Extract the (x, y) coordinate from the center of the cell holding the provided text.  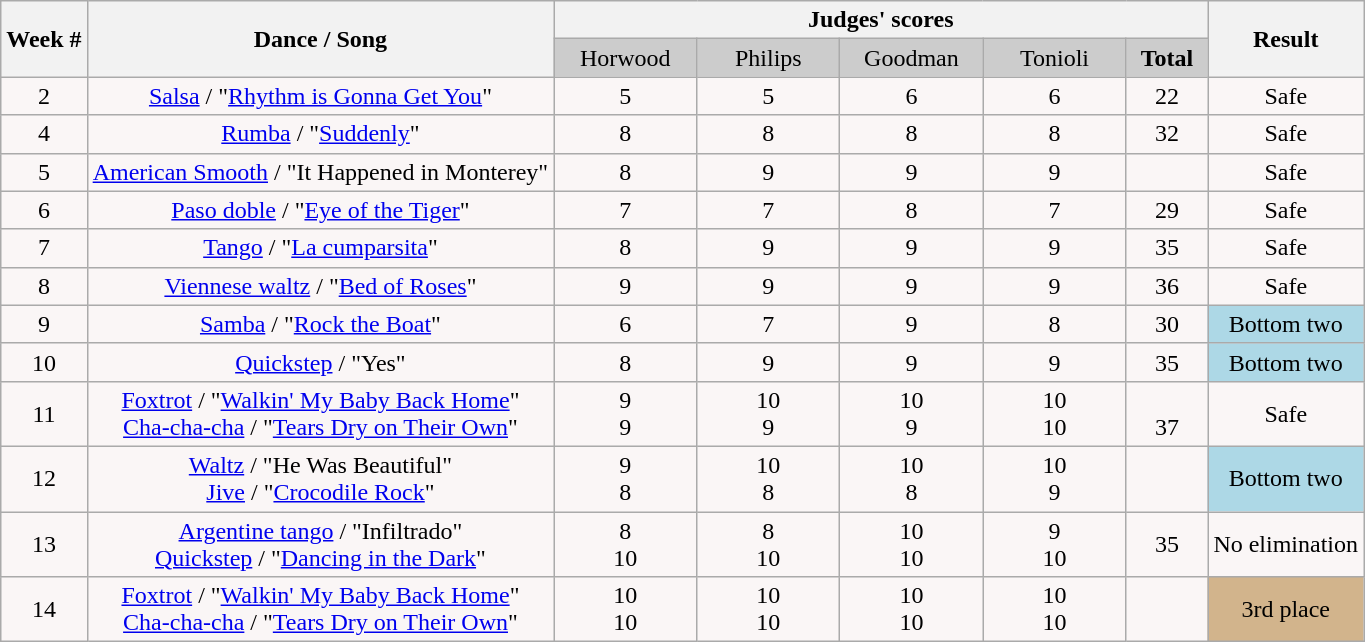
13 (44, 544)
Philips (768, 58)
Judges' scores (881, 20)
12 (44, 478)
Quickstep / "Yes" (320, 362)
29 (1167, 210)
98 (626, 478)
Argentine tango / "Infiltrado"Quickstep / "Dancing in the Dark" (320, 544)
910 (1054, 544)
22 (1167, 96)
Result (1286, 39)
Goodman (912, 58)
36 (1167, 286)
Tonioli (1054, 58)
14 (44, 610)
Samba / "Rock the Boat" (320, 324)
Tango / "La cumparsita" (320, 248)
No elimination (1286, 544)
Rumba / "Suddenly" (320, 134)
2 (44, 96)
4 (44, 134)
37 (1167, 414)
Total (1167, 58)
99 (626, 414)
Viennese waltz / "Bed of Roses" (320, 286)
Dance / Song (320, 39)
10 (44, 362)
3rd place (1286, 610)
Paso doble / "Eye of the Tiger" (320, 210)
Waltz / "He Was Beautiful"Jive / "Crocodile Rock" (320, 478)
Horwood (626, 58)
32 (1167, 134)
Salsa / "Rhythm is Gonna Get You" (320, 96)
11 (44, 414)
Week # (44, 39)
American Smooth / "It Happened in Monterey" (320, 172)
30 (1167, 324)
